Capture the cell that displays the provided text and extract its [X, Y] central coordinate. 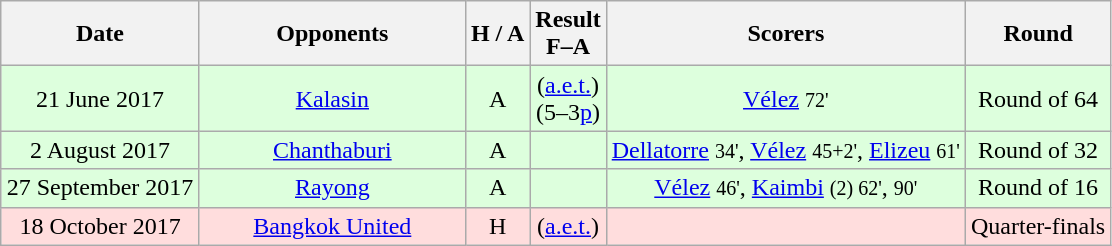
21 June 2017 [100, 98]
Round of 64 [1038, 98]
Round [1038, 34]
H [497, 226]
Kalasin [332, 98]
Vélez 72' [786, 98]
Round of 32 [1038, 150]
Quarter-finals [1038, 226]
H / A [497, 34]
27 September 2017 [100, 188]
(a.e.t.) [568, 226]
ResultF–A [568, 34]
Opponents [332, 34]
2 August 2017 [100, 150]
Bangkok United [332, 226]
Date [100, 34]
Chanthaburi [332, 150]
Scorers [786, 34]
Dellatorre 34', Vélez 45+2', Elizeu 61' [786, 150]
18 October 2017 [100, 226]
(a.e.t.)(5–3p) [568, 98]
Vélez 46', Kaimbi (2) 62', 90' [786, 188]
Rayong [332, 188]
Round of 16 [1038, 188]
